Output the [X, Y] coordinate of the center of the cell containing the given text.  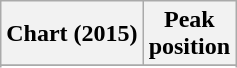
Chart (2015) [72, 34]
Peak position [189, 34]
